Find where the given text appears and provide that cell's center as (X, Y) coordinate. 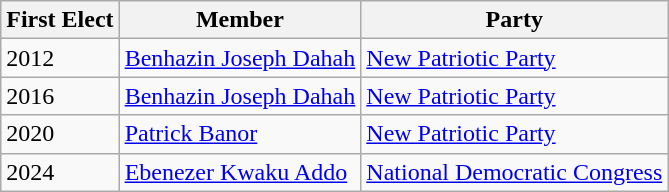
Party (514, 20)
2012 (60, 58)
National Democratic Congress (514, 172)
2024 (60, 172)
Patrick Banor (240, 134)
2016 (60, 96)
Ebenezer Kwaku Addo (240, 172)
First Elect (60, 20)
2020 (60, 134)
Member (240, 20)
